Detect which cell encompasses the target text, then output its [x, y] center coordinate. 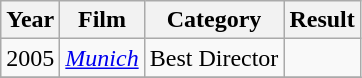
Result [322, 20]
Category [214, 20]
2005 [30, 58]
Best Director [214, 58]
Year [30, 20]
Munich [102, 58]
Film [102, 20]
